Find where the given text appears and provide that cell's center as (x, y) coordinate. 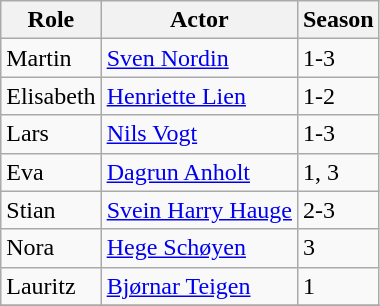
2-3 (338, 210)
Elisabeth (51, 96)
Henriette Lien (199, 96)
Stian (51, 210)
Nora (51, 248)
1-2 (338, 96)
Svein Harry Hauge (199, 210)
Season (338, 20)
1 (338, 286)
Lauritz (51, 286)
Actor (199, 20)
Lars (51, 134)
Nils Vogt (199, 134)
3 (338, 248)
Hege Schøyen (199, 248)
Eva (51, 172)
Dagrun Anholt (199, 172)
Bjørnar Teigen (199, 286)
Sven Nordin (199, 58)
Martin (51, 58)
1, 3 (338, 172)
Role (51, 20)
